Identify which cell holds the provided text, then report its [X, Y] central coordinate. 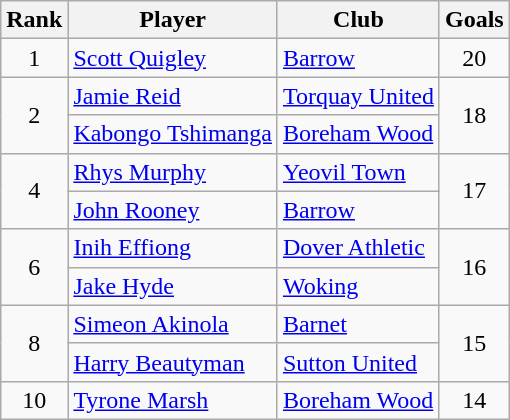
15 [474, 343]
17 [474, 191]
Simeon Akinola [173, 324]
Rank [34, 20]
Rhys Murphy [173, 172]
2 [34, 115]
Goals [474, 20]
1 [34, 58]
4 [34, 191]
Jake Hyde [173, 286]
Sutton United [358, 362]
Club [358, 20]
18 [474, 115]
14 [474, 400]
10 [34, 400]
20 [474, 58]
Tyrone Marsh [173, 400]
Yeovil Town [358, 172]
Kabongo Tshimanga [173, 134]
Jamie Reid [173, 96]
Inih Effiong [173, 248]
John Rooney [173, 210]
8 [34, 343]
Woking [358, 286]
Scott Quigley [173, 58]
6 [34, 267]
Dover Athletic [358, 248]
16 [474, 267]
Player [173, 20]
Barnet [358, 324]
Torquay United [358, 96]
Harry Beautyman [173, 362]
